Provide the (x, y) coordinate of the cell's center where the given text is located.  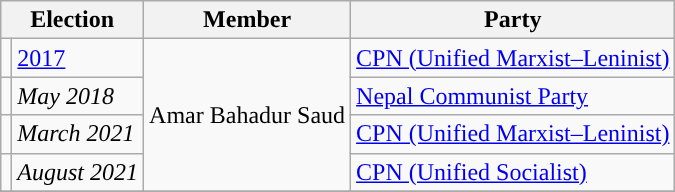
Election (72, 20)
CPN (Unified Socialist) (513, 172)
2017 (78, 58)
Nepal Communist Party (513, 96)
March 2021 (78, 134)
May 2018 (78, 96)
Member (248, 20)
August 2021 (78, 172)
Party (513, 20)
Amar Bahadur Saud (248, 115)
